Capture the cell that displays the provided text and extract its (x, y) central coordinate. 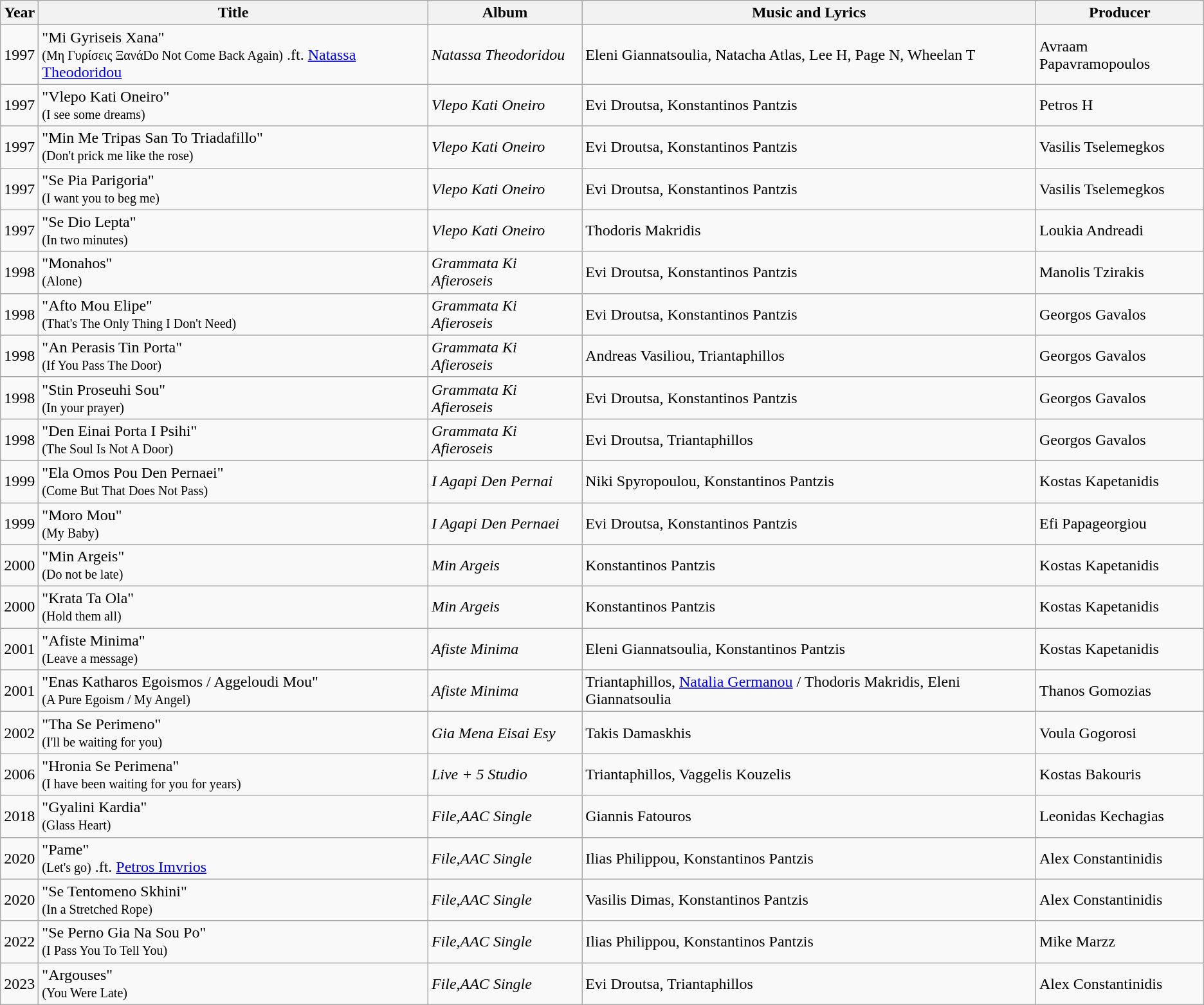
"Hronia Se Perimena"(I have been waiting for you for years) (233, 774)
Live + 5 Studio (504, 774)
Kostas Bakouris (1119, 774)
"Se Pia Parigoria"(I want you to beg me) (233, 189)
"Tha Se Perimeno"(I'll be waiting for you) (233, 733)
Gia Mena Eisai Esy (504, 733)
"An Perasis Tin Porta"(If You Pass The Door) (233, 356)
"Gyalini Kardia"(Glass Heart) (233, 817)
Thanos Gomozias (1119, 691)
Avraam Papavramopoulos (1119, 55)
Triantaphillos, Vaggelis Kouzelis (809, 774)
"Se Dio Lepta"(In two minutes) (233, 230)
Leonidas Kechagias (1119, 817)
Giannis Fatouros (809, 817)
Title (233, 13)
Thodoris Makridis (809, 230)
"Vlepo Kati Oneiro"(I see some dreams) (233, 105)
"Min Argeis"(Do not be late) (233, 566)
Natassa Theodoridou (504, 55)
Niki Spyropoulou, Konstantinos Pantzis (809, 481)
2002 (19, 733)
"Den Einai Porta I Psihi"(The Soul Is Not A Door) (233, 440)
Loukia Andreadi (1119, 230)
Eleni Giannatsoulia, Natacha Atlas, Lee H, Page N, Wheelan T (809, 55)
Andreas Vasiliou, Triantaphillos (809, 356)
Music and Lyrics (809, 13)
"Monahos"(Alone) (233, 273)
Album (504, 13)
Vasilis Dimas, Konstantinos Pantzis (809, 900)
2006 (19, 774)
"Pame"(Let's go) .ft. Petros Imvrios (233, 858)
Mike Marzz (1119, 941)
Producer (1119, 13)
Efi Papageorgiou (1119, 523)
I Agapi Den Pernai (504, 481)
"Argouses"(You Were Late) (233, 984)
Takis Damaskhis (809, 733)
Voula Gogorosi (1119, 733)
2022 (19, 941)
"Stin Proseuhi Sou"(In your prayer) (233, 397)
2023 (19, 984)
"Moro Mou"(My Baby) (233, 523)
"Se Perno Gia Na Sou Po"(I Pass You To Tell You) (233, 941)
Triantaphillos, Natalia Germanou / Thodoris Makridis, Eleni Giannatsoulia (809, 691)
"Ela Omos Pou Den Pernaei"(Come But That Does Not Pass) (233, 481)
"Afiste Minima"(Leave a message) (233, 649)
"Min Me Tripas San To Triadafillo"(Don't prick me like the rose) (233, 147)
"Se Tentomeno Skhini"(In a Stretched Rope) (233, 900)
"Enas Katharos Egoismos / Aggeloudi Mou"(A Pure Egoism / My Angel) (233, 691)
2018 (19, 817)
Petros H (1119, 105)
"Afto Mou Elipe"(That's The Only Thing I Don't Need) (233, 314)
I Agapi Den Pernaei (504, 523)
"Mi Gyriseis Xana"(Μη Γυρίσεις ΞανάDo Not Come Back Again) .ft. Natassa Theodoridou (233, 55)
Eleni Giannatsoulia, Konstantinos Pantzis (809, 649)
Manolis Tzirakis (1119, 273)
"Krata Ta Ola"(Hold them all) (233, 607)
Year (19, 13)
